Capture the cell that displays the provided text and extract its [X, Y] central coordinate. 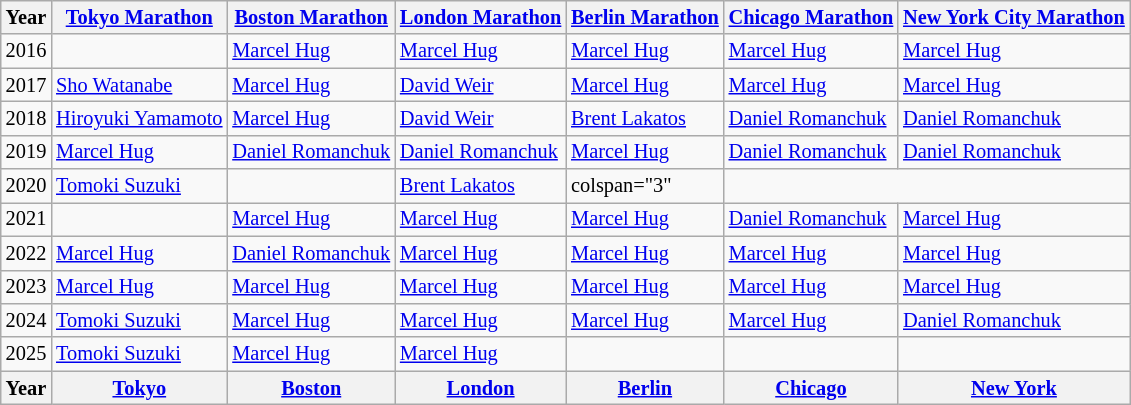
2020 [26, 186]
Tokyo [139, 388]
Chicago [811, 388]
Tokyo Marathon [139, 17]
2024 [26, 320]
Berlin Marathon [645, 17]
2016 [26, 51]
Boston [311, 388]
New York City Marathon [1014, 17]
New York [1014, 388]
Chicago Marathon [811, 17]
2022 [26, 253]
Boston Marathon [311, 17]
colspan="3" [645, 186]
Hiroyuki Yamamoto [139, 118]
London [480, 388]
2018 [26, 118]
2017 [26, 85]
Berlin [645, 388]
London Marathon [480, 17]
2025 [26, 354]
2021 [26, 219]
2019 [26, 152]
Sho Watanabe [139, 85]
2023 [26, 287]
